Output the [x, y] coordinate of the center of the cell containing the given text.  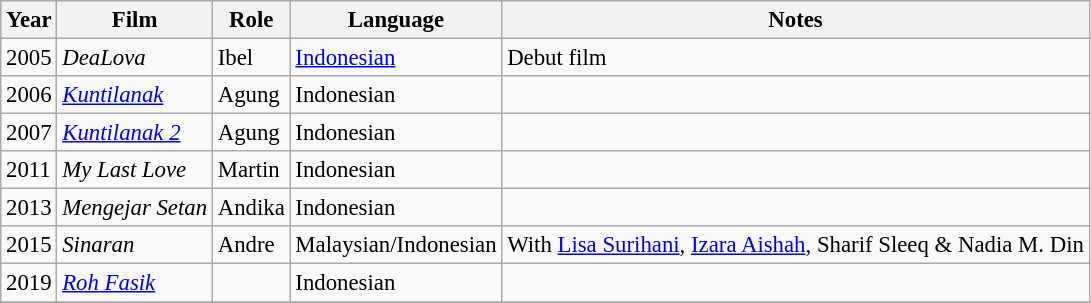
My Last Love [134, 170]
Debut film [796, 58]
Notes [796, 20]
Ibel [251, 58]
2011 [29, 170]
2007 [29, 133]
Film [134, 20]
Language [396, 20]
2013 [29, 208]
Roh Fasik [134, 283]
Kuntilanak [134, 95]
Andre [251, 245]
2005 [29, 58]
2015 [29, 245]
Kuntilanak 2 [134, 133]
2006 [29, 95]
Andika [251, 208]
Sinaran [134, 245]
With Lisa Surihani, Izara Aishah, Sharif Sleeq & Nadia M. Din [796, 245]
Martin [251, 170]
2019 [29, 283]
Malaysian/Indonesian [396, 245]
Role [251, 20]
Mengejar Setan [134, 208]
Year [29, 20]
DeaLova [134, 58]
